Pinpoint the cell where the given text exists, returning its (X, Y) midpoint coordinate. 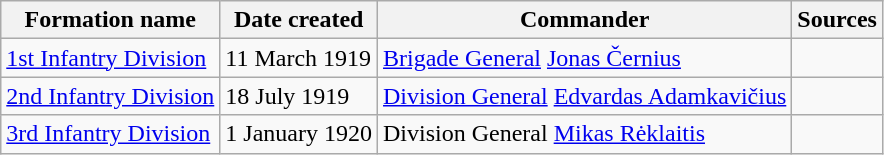
2nd Infantry Division (110, 96)
11 March 1919 (299, 58)
Division General Mikas Rėklaitis (585, 134)
Division General Edvardas Adamkavičius (585, 96)
Formation name (110, 20)
Brigade General Jonas Černius (585, 58)
18 July 1919 (299, 96)
Commander (585, 20)
Date created (299, 20)
1st Infantry Division (110, 58)
1 January 1920 (299, 134)
Sources (838, 20)
3rd Infantry Division (110, 134)
